Return [X, Y] of the center of cell containing provided text 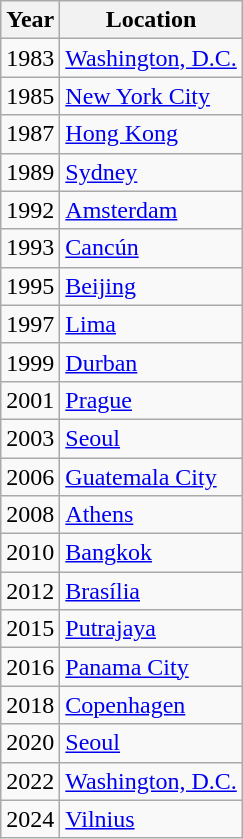
Hong Kong [151, 134]
Panama City [151, 667]
Lima [151, 324]
1989 [30, 172]
Guatemala City [151, 477]
2010 [30, 553]
Brasília [151, 591]
1995 [30, 286]
Vilnius [151, 819]
1985 [30, 96]
1993 [30, 248]
2018 [30, 705]
Putrajaya [151, 629]
Athens [151, 515]
Beijing [151, 286]
2022 [30, 781]
Location [151, 20]
Copenhagen [151, 705]
Bangkok [151, 553]
New York City [151, 96]
2012 [30, 591]
1997 [30, 324]
Sydney [151, 172]
2020 [30, 743]
2008 [30, 515]
Amsterdam [151, 210]
2016 [30, 667]
Prague [151, 400]
1992 [30, 210]
1983 [30, 58]
1987 [30, 134]
Year [30, 20]
1999 [30, 362]
2003 [30, 438]
2024 [30, 819]
2015 [30, 629]
2001 [30, 400]
2006 [30, 477]
Cancún [151, 248]
Durban [151, 362]
